Search for the cell housing the specified text and yield its [X, Y] center coordinate. 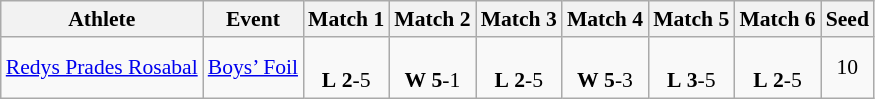
W 5-3 [605, 68]
Seed [848, 19]
Match 5 [691, 19]
Match 4 [605, 19]
Athlete [102, 19]
Event [253, 19]
10 [848, 68]
Match 3 [519, 19]
Boys’ Foil [253, 68]
L 3-5 [691, 68]
Match 6 [777, 19]
Redys Prades Rosabal [102, 68]
Match 2 [432, 19]
Match 1 [346, 19]
W 5-1 [432, 68]
